Output the (x, y) coordinate of the center of the cell containing the given text.  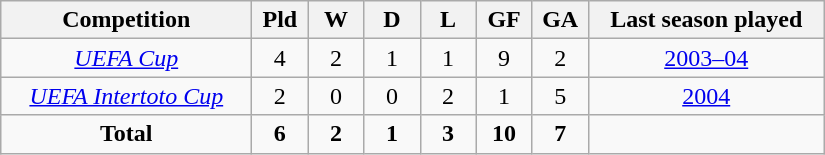
L (448, 20)
2003–04 (706, 58)
7 (560, 134)
GA (560, 20)
GF (504, 20)
Last season played (706, 20)
Pld (280, 20)
Total (126, 134)
D (392, 20)
W (336, 20)
6 (280, 134)
5 (560, 96)
10 (504, 134)
UEFA Intertoto Cup (126, 96)
9 (504, 58)
2004 (706, 96)
4 (280, 58)
Competition (126, 20)
UEFA Cup (126, 58)
3 (448, 134)
